Provide the [X, Y] coordinate of the cell's center where the given text is located.  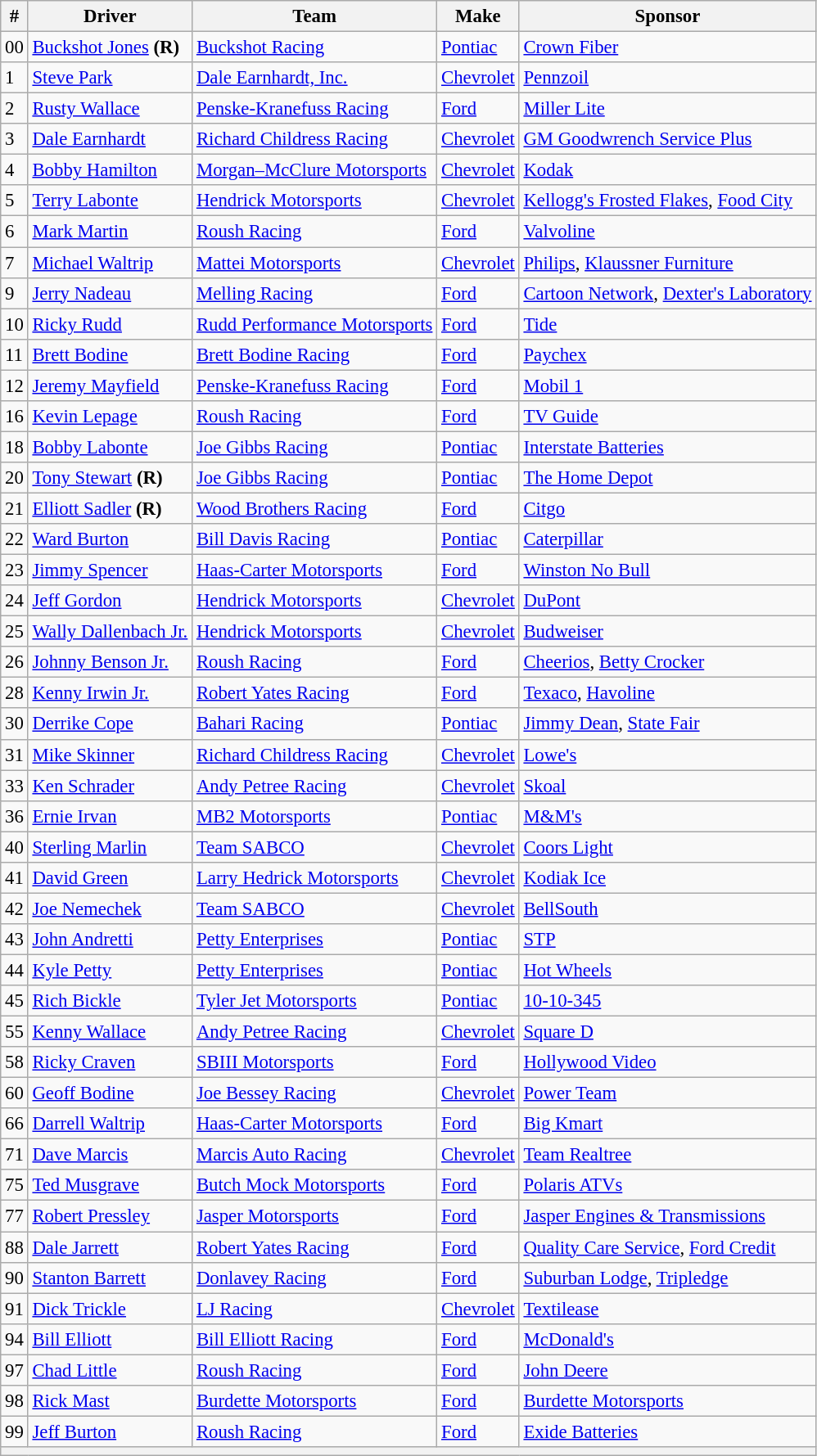
Bill Davis Racing [314, 539]
98 [15, 1401]
Brett Bodine [110, 354]
Budweiser [668, 632]
Ward Burton [110, 539]
Rusty Wallace [110, 109]
Robert Pressley [110, 1216]
Brett Bodine Racing [314, 354]
Exide Batteries [668, 1431]
Jasper Motorsports [314, 1216]
5 [15, 201]
33 [15, 786]
Interstate Batteries [668, 447]
Ted Musgrave [110, 1186]
31 [15, 755]
Textilease [668, 1309]
The Home Depot [668, 478]
Miller Lite [668, 109]
Philips, Klaussner Furniture [668, 263]
Marcis Auto Racing [314, 1155]
Bill Elliott [110, 1339]
Jerry Nadeau [110, 293]
Crown Fiber [668, 47]
Jasper Engines & Transmissions [668, 1216]
STP [668, 940]
Coors Light [668, 847]
Caterpillar [668, 539]
30 [15, 724]
22 [15, 539]
9 [15, 293]
24 [15, 601]
Kyle Petty [110, 970]
Buckshot Racing [314, 47]
Jimmy Spencer [110, 570]
Lowe's [668, 755]
Texaco, Havoline [668, 693]
6 [15, 232]
Rudd Performance Motorsports [314, 324]
Hot Wheels [668, 970]
Butch Mock Motorsports [314, 1186]
10-10-345 [668, 1001]
Mobil 1 [668, 385]
Dale Earnhardt [110, 139]
Team [314, 16]
Joe Nemechek [110, 908]
Pennzoil [668, 78]
75 [15, 1186]
Bobby Labonte [110, 447]
40 [15, 847]
45 [15, 1001]
12 [15, 385]
58 [15, 1062]
Buckshot Jones (R) [110, 47]
11 [15, 354]
Bobby Hamilton [110, 170]
3 [15, 139]
Square D [668, 1032]
Michael Waltrip [110, 263]
99 [15, 1431]
MB2 Motorsports [314, 816]
John Andretti [110, 940]
McDonald's [668, 1339]
Cheerios, Betty Crocker [668, 662]
Kellogg's Frosted Flakes, Food City [668, 201]
28 [15, 693]
Dave Marcis [110, 1155]
M&M's [668, 816]
Kenny Irwin Jr. [110, 693]
Tide [668, 324]
BellSouth [668, 908]
LJ Racing [314, 1309]
Team Realtree [668, 1155]
42 [15, 908]
88 [15, 1247]
55 [15, 1032]
# [15, 16]
Polaris ATVs [668, 1186]
Quality Care Service, Ford Credit [668, 1247]
23 [15, 570]
Bill Elliott Racing [314, 1339]
Suburban Lodge, Tripledge [668, 1278]
Paychex [668, 354]
66 [15, 1124]
Elliott Sadler (R) [110, 508]
1 [15, 78]
Kodak [668, 170]
26 [15, 662]
20 [15, 478]
Ricky Rudd [110, 324]
Dick Trickle [110, 1309]
90 [15, 1278]
Darrell Waltrip [110, 1124]
16 [15, 417]
Steve Park [110, 78]
Tyler Jet Motorsports [314, 1001]
36 [15, 816]
Citgo [668, 508]
Johnny Benson Jr. [110, 662]
Terry Labonte [110, 201]
Jeff Burton [110, 1431]
00 [15, 47]
Kodiak Ice [668, 878]
Skoal [668, 786]
Wood Brothers Racing [314, 508]
Make [478, 16]
Sponsor [668, 16]
4 [15, 170]
21 [15, 508]
60 [15, 1093]
Jeff Gordon [110, 601]
DuPont [668, 601]
94 [15, 1339]
GM Goodwrench Service Plus [668, 139]
Ken Schrader [110, 786]
Wally Dallenbach Jr. [110, 632]
25 [15, 632]
Ernie Irvan [110, 816]
Donlavey Racing [314, 1278]
2 [15, 109]
Winston No Bull [668, 570]
Ricky Craven [110, 1062]
Rich Bickle [110, 1001]
Big Kmart [668, 1124]
91 [15, 1309]
Jeremy Mayfield [110, 385]
Valvoline [668, 232]
43 [15, 940]
71 [15, 1155]
Mark Martin [110, 232]
Joe Bessey Racing [314, 1093]
Chad Little [110, 1370]
David Green [110, 878]
Kevin Lepage [110, 417]
Hollywood Video [668, 1062]
Bahari Racing [314, 724]
John Deere [668, 1370]
Rick Mast [110, 1401]
Larry Hedrick Motorsports [314, 878]
Driver [110, 16]
Stanton Barrett [110, 1278]
Melling Racing [314, 293]
Cartoon Network, Dexter's Laboratory [668, 293]
Jimmy Dean, State Fair [668, 724]
7 [15, 263]
97 [15, 1370]
41 [15, 878]
Dale Earnhardt, Inc. [314, 78]
Morgan–McClure Motorsports [314, 170]
Mattei Motorsports [314, 263]
77 [15, 1216]
TV Guide [668, 417]
Mike Skinner [110, 755]
Derrike Cope [110, 724]
Tony Stewart (R) [110, 478]
Dale Jarrett [110, 1247]
18 [15, 447]
SBIII Motorsports [314, 1062]
10 [15, 324]
Geoff Bodine [110, 1093]
Kenny Wallace [110, 1032]
Power Team [668, 1093]
44 [15, 970]
Sterling Marlin [110, 847]
